Return (X, Y) of the center of cell containing provided text 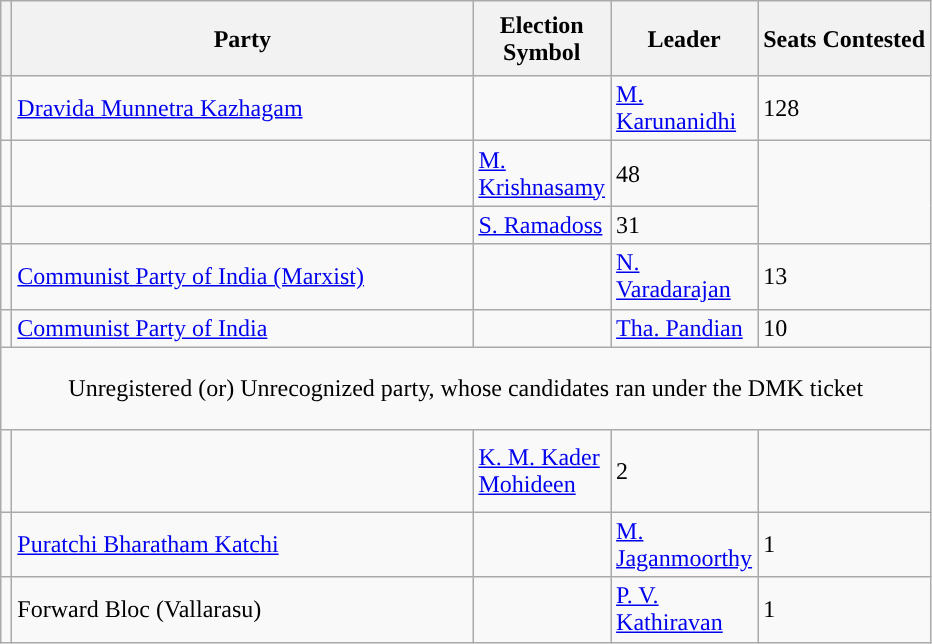
K. M. Kader Mohideen (542, 471)
2 (684, 471)
31 (684, 225)
Puratchi Bharatham Katchi (242, 544)
Leader (684, 38)
128 (844, 108)
M. Krishnasamy (542, 174)
Party (242, 38)
10 (844, 328)
M. Jaganmoorthy (684, 544)
Tha. Pandian (684, 328)
Communist Party of India (Marxist) (242, 276)
Communist Party of India (242, 328)
Unregistered (or) Unrecognized party, whose candidates ran under the DMK ticket (466, 388)
Election Symbol (542, 38)
P. V. Kathiravan (684, 610)
S. Ramadoss (542, 225)
N. Varadarajan (684, 276)
48 (684, 174)
Seats Contested (844, 38)
13 (844, 276)
M. Karunanidhi (684, 108)
Dravida Munnetra Kazhagam (242, 108)
Forward Bloc (Vallarasu) (242, 610)
